Output the (X, Y) coordinate of the center of the cell containing the given text.  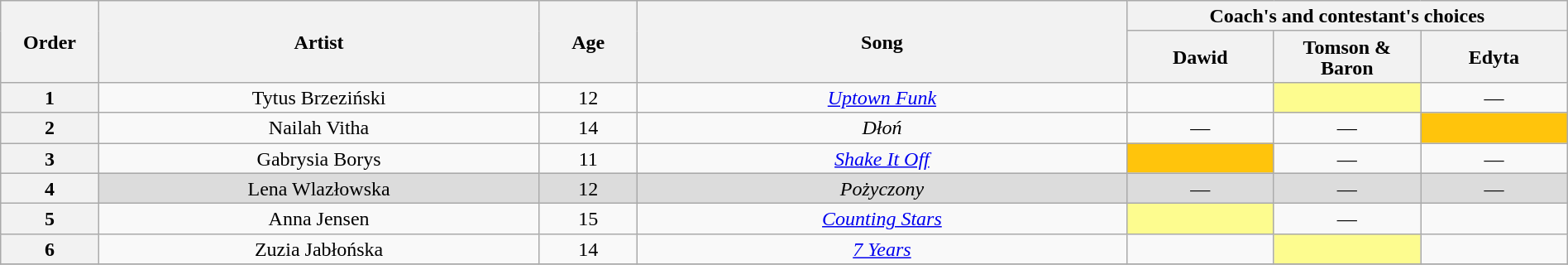
Tytus Brzeziński (319, 98)
Shake It Off (882, 157)
Tomson & Baron (1347, 56)
6 (50, 248)
15 (588, 219)
Zuzia Jabłońska (319, 248)
Artist (319, 41)
2 (50, 128)
Dawid (1200, 56)
7 Years (882, 248)
Song (882, 41)
5 (50, 219)
Order (50, 41)
Age (588, 41)
Anna Jensen (319, 219)
Edyta (1494, 56)
4 (50, 189)
Pożyczony (882, 189)
1 (50, 98)
Nailah Vitha (319, 128)
Dłoń (882, 128)
Lena Wlazłowska (319, 189)
Counting Stars (882, 219)
Gabrysia Borys (319, 157)
Coach's and contestant's choices (1346, 17)
11 (588, 157)
Uptown Funk (882, 98)
3 (50, 157)
